Pinpoint the cell where the given text exists, returning its [x, y] midpoint coordinate. 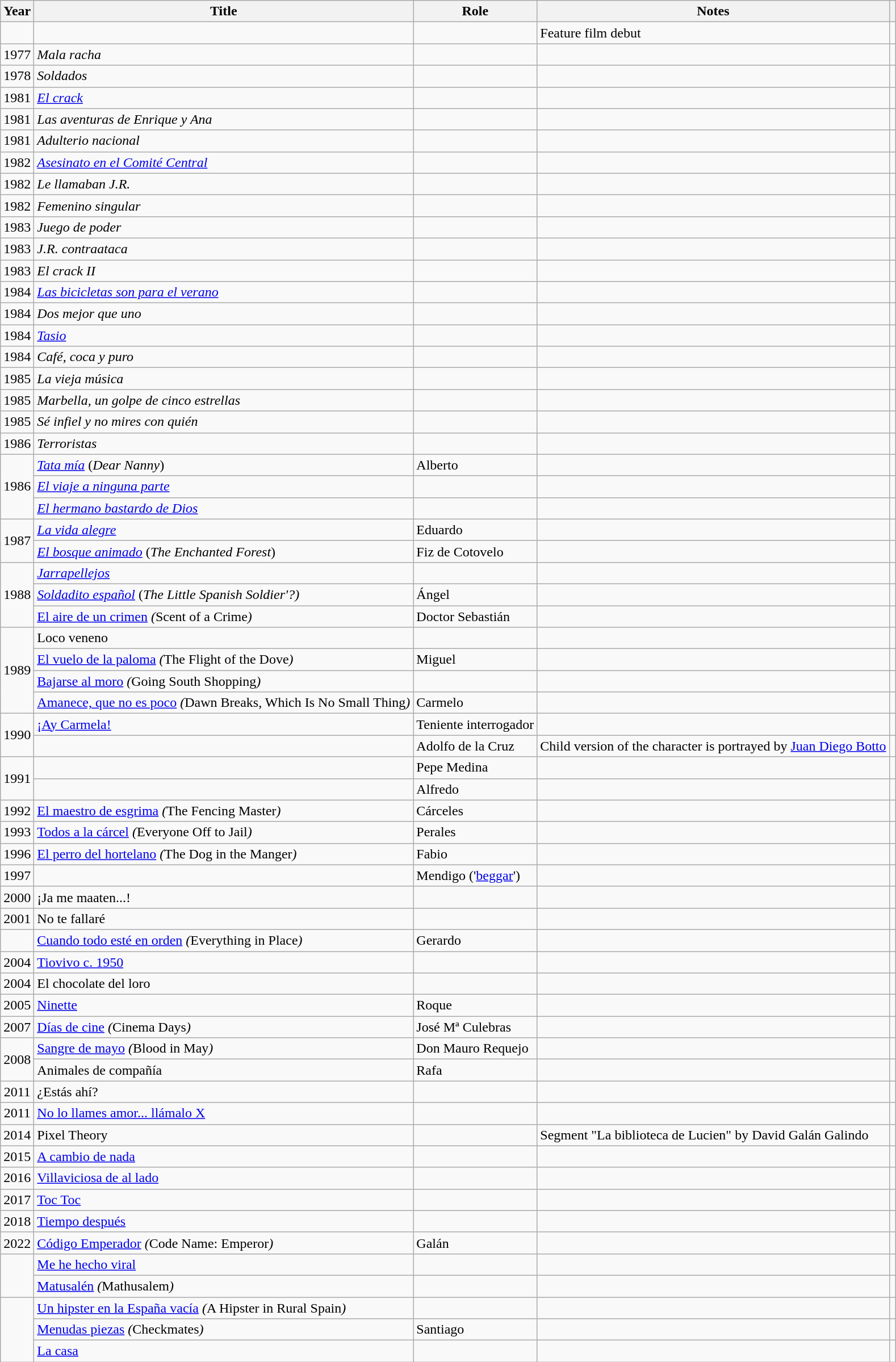
Tasio [224, 336]
Asesinato en el Comité Central [224, 162]
2001 [17, 919]
Carmelo [475, 703]
1997 [17, 875]
¿Estás ahí? [224, 1092]
Tiovivo c. 1950 [224, 962]
2005 [17, 1005]
2008 [17, 1059]
Amanece, que no es poco (Dawn Breaks, Which Is No Small Thing) [224, 703]
Matusalén (Mathusalem) [224, 1286]
Jarrapellejos [224, 573]
Eduardo [475, 530]
Mendigo ('beggar') [475, 875]
Pepe Medina [475, 768]
2017 [17, 1200]
J.R. contraataca [224, 249]
Un hipster en la España vacía (A Hipster in Rural Spain) [224, 1307]
Role [475, 11]
La vida alegre [224, 530]
Gerardo [475, 940]
Adolfo de la Cruz [475, 746]
José Mª Culebras [475, 1027]
Sangre de mayo (Blood in May) [224, 1049]
Alberto [475, 465]
Me he hecho viral [224, 1264]
Teniente interrogador [475, 724]
Le llamaban J.R. [224, 184]
Roque [475, 1005]
1993 [17, 832]
El vuelo de la paloma (The Flight of the Dove) [224, 660]
El aire de un crimen (Scent of a Crime) [224, 616]
Femenino singular [224, 206]
¡Ja me maaten...! [224, 897]
Villaviciosa de al lado [224, 1178]
1988 [17, 594]
El perro del hortelano (The Dog in the Manger) [224, 854]
1990 [17, 735]
1977 [17, 55]
Ángel [475, 594]
El crack [224, 98]
Fabio [475, 854]
Doctor Sebastián [475, 616]
Year [17, 11]
Don Mauro Requejo [475, 1049]
Santiago [475, 1330]
Notes [713, 11]
Galán [475, 1243]
A cambio de nada [224, 1156]
2007 [17, 1027]
Terroristas [224, 443]
2014 [17, 1135]
1991 [17, 778]
El maestro de esgrima (The Fencing Master) [224, 811]
Miguel [475, 660]
Código Emperador (Code Name: Emperor) [224, 1243]
Las aventuras de Enrique y Ana [224, 119]
Adulterio nacional [224, 141]
Tiempo después [224, 1221]
El viaje a ninguna parte [224, 487]
Child version of the character is portrayed by Juan Diego Botto [713, 746]
Pixel Theory [224, 1135]
Rafa [475, 1070]
Las bicicletas son para el verano [224, 292]
1992 [17, 811]
Ninette [224, 1005]
2015 [17, 1156]
El chocolate del loro [224, 984]
Animales de compañía [224, 1070]
Cuando todo esté en orden (Everything in Place) [224, 940]
El hermano bastardo de Dios [224, 508]
Soldadito español (The Little Spanish Soldier'?) [224, 594]
Segment "La biblioteca de Lucien" by David Galán Galindo [713, 1135]
Días de cine (Cinema Days) [224, 1027]
Loco veneno [224, 638]
2016 [17, 1178]
1978 [17, 76]
2022 [17, 1243]
Title [224, 11]
El bosque animado (The Enchanted Forest) [224, 551]
Marbella, un golpe de cinco estrellas [224, 400]
Cárceles [475, 811]
Bajarse al moro (Going South Shopping) [224, 681]
Soldados [224, 76]
Fiz de Cotovelo [475, 551]
Café, coca y puro [224, 357]
No te fallaré [224, 919]
La vieja música [224, 379]
La casa [224, 1351]
Toc Toc [224, 1200]
No lo llames amor... llámalo X [224, 1113]
Todos a la cárcel (Everyone Off to Jail) [224, 832]
Tata mía (Dear Nanny) [224, 465]
1989 [17, 670]
Feature film debut [713, 33]
2000 [17, 897]
Menudas piezas (Checkmates) [224, 1330]
El crack II [224, 271]
Perales [475, 832]
Sé infiel y no mires con quién [224, 422]
2018 [17, 1221]
1996 [17, 854]
Juego de poder [224, 227]
Alfredo [475, 789]
Dos mejor que uno [224, 314]
¡Ay Carmela! [224, 724]
1987 [17, 540]
Mala racha [224, 55]
